Return [X, Y] of the center of cell containing provided text 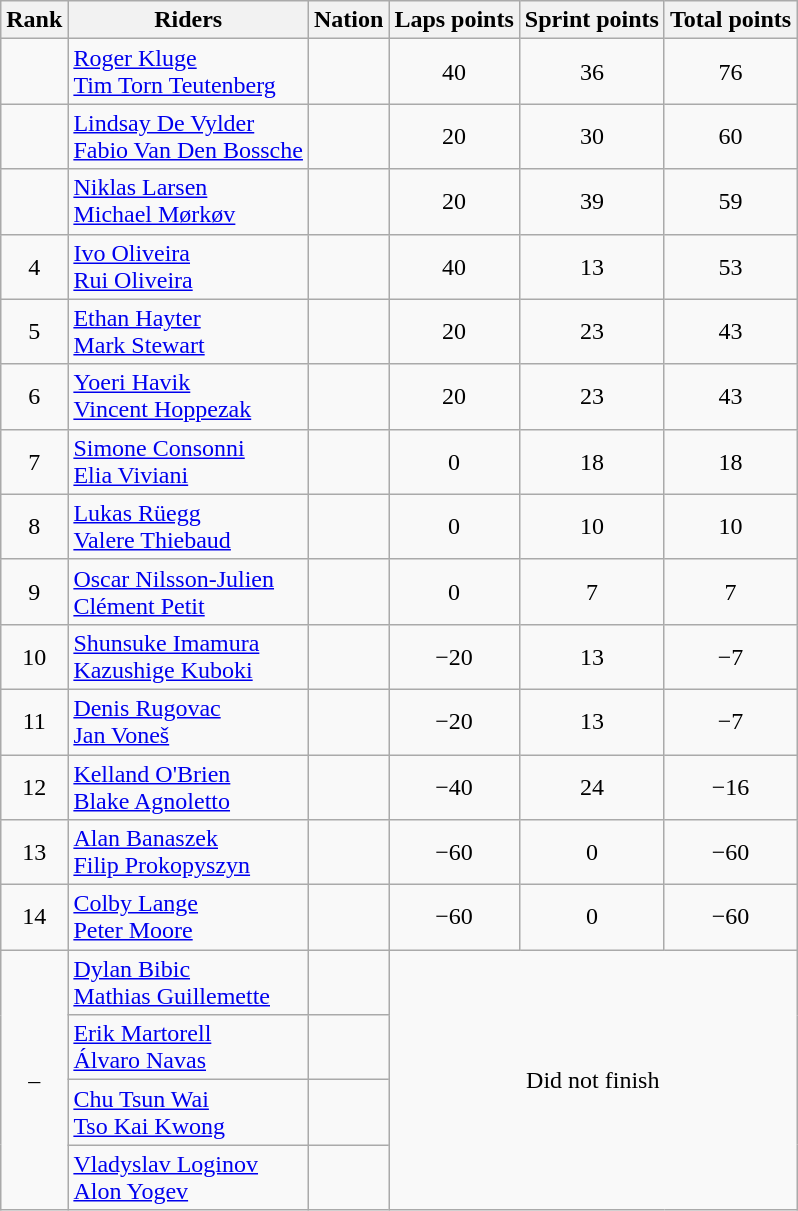
36 [592, 72]
Shunsuke ImamuraKazushige Kuboki [188, 656]
Ivo OliveiraRui Oliveira [188, 266]
– [34, 1080]
Niklas LarsenMichael Mørkøv [188, 202]
Colby LangePeter Moore [188, 918]
Kelland O'BrienBlake Agnoletto [188, 786]
39 [592, 202]
Vladyslav LoginovAlon Yogev [188, 1178]
Ethan HayterMark Stewart [188, 332]
59 [730, 202]
Lukas RüeggValere Thiebaud [188, 526]
8 [34, 526]
Erik MartorellÁlvaro Navas [188, 1048]
Laps points [454, 20]
Roger KlugeTim Torn Teutenberg [188, 72]
9 [34, 592]
−40 [454, 786]
53 [730, 266]
Lindsay De VylderFabio Van Den Bossche [188, 136]
12 [34, 786]
Oscar Nilsson-JulienClément Petit [188, 592]
30 [592, 136]
Nation [348, 20]
60 [730, 136]
Dylan BibicMathias Guillemette [188, 982]
24 [592, 786]
Total points [730, 20]
Chu Tsun WaiTso Kai Kwong [188, 1112]
6 [34, 396]
Alan BanaszekFilip Prokopyszyn [188, 852]
14 [34, 918]
76 [730, 72]
11 [34, 722]
4 [34, 266]
Rank [34, 20]
−16 [730, 786]
Did not finish [593, 1080]
Denis RugovacJan Voneš [188, 722]
Sprint points [592, 20]
Riders [188, 20]
Yoeri HavikVincent Hoppezak [188, 396]
Simone ConsonniElia Viviani [188, 462]
5 [34, 332]
